Scan for the cell matching the given text and deliver its [X, Y] coordinate at center. 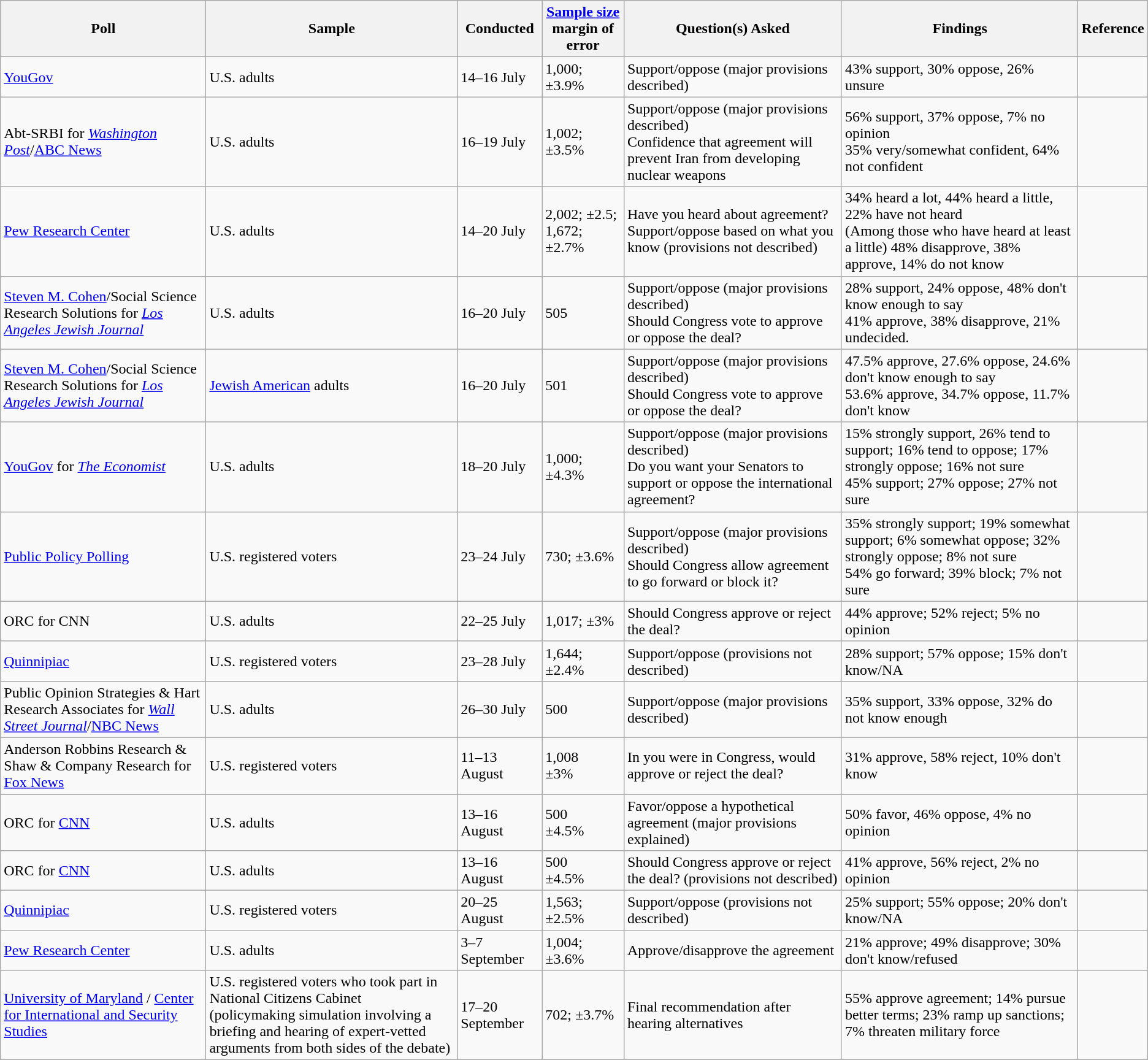
Have you heard about agreement?Support/oppose based on what you know (provisions not described) [732, 231]
18–20 July [500, 467]
500 [583, 709]
1,008±3% [583, 766]
Abt-SRBI for Washington Post/ABC News [103, 142]
505 [583, 313]
47.5% approve, 27.6% oppose, 24.6% don't know enough to say53.6% approve, 34.7% oppose, 11.7% don't know [960, 385]
Question(s) Asked [732, 29]
26–30 July [500, 709]
Public Policy Polling [103, 556]
Anderson Robbins Research & Shaw & Company Research for Fox News [103, 766]
Favor/oppose a hypothetical agreement (major provisions explained) [732, 822]
Approve/disapprove the agreement [732, 951]
YouGov for The Economist [103, 467]
16–19 July [500, 142]
15% strongly support, 26% tend to support; 16% tend to oppose; 17% strongly oppose; 16% not sure45% support; 27% oppose; 27% not sure [960, 467]
University of Maryland / Center for International and Security Studies [103, 1015]
Should Congress approve or reject the deal? [732, 621]
55% approve agreement; 14% pursue better terms; 23% ramp up sanctions; 7% threaten military force [960, 1015]
1,002; ±3.5% [583, 142]
14–16 July [500, 77]
23–28 July [500, 661]
14–20 July [500, 231]
22–25 July [500, 621]
Conducted [500, 29]
Support/oppose (major provisions described)Confidence that agreement will prevent Iran from developing nuclear weapons [732, 142]
501 [583, 385]
35% support, 33% oppose, 32% do not know enough [960, 709]
21% approve; 49% disapprove; 30% don't know/refused [960, 951]
2,002; ±2.5; 1,672; ±2.7% [583, 231]
34% heard a lot, 44% heard a little, 22% have not heard(Among those who have heard at least a little) 48% disapprove, 38% approve, 14% do not know [960, 231]
44% approve; 52% reject; 5% no opinion [960, 621]
43% support, 30% oppose, 26% unsure [960, 77]
1,004; ±3.6% [583, 951]
Findings [960, 29]
1,644; ±2.4% [583, 661]
28% support; 57% oppose; 15% don't know/NA [960, 661]
1,563; ±2.5% [583, 910]
50% favor, 46% oppose, 4% no opinion [960, 822]
1,000; ±3.9% [583, 77]
YouGov [103, 77]
25% support; 55% oppose; 20% don't know/NA [960, 910]
730; ±3.6% [583, 556]
Final recommendation after hearing alternatives [732, 1015]
35% strongly support; 19% somewhat support; 6% somewhat oppose; 32% strongly oppose; 8% not sure54% go forward; 39% block; 7% not sure [960, 556]
Support/oppose (major provisions described)Should Congress allow agreement to go forward or block it? [732, 556]
31% approve, 58% reject, 10% don't know [960, 766]
1,000; ±4.3% [583, 467]
Should Congress approve or reject the deal? (provisions not described) [732, 871]
Public Opinion Strategies & Hart Research Associates for Wall Street Journal/NBC News [103, 709]
Sample sizemargin of error [583, 29]
23–24 July [500, 556]
28% support, 24% oppose, 48% don't know enough to say41% approve, 38% disapprove, 21% undecided. [960, 313]
Poll [103, 29]
3–7 September [500, 951]
20–25 August [500, 910]
702; ±3.7% [583, 1015]
Sample [332, 29]
Support/oppose (major provisions described)Do you want your Senators to support or oppose the international agreement? [732, 467]
41% approve, 56% reject, 2% no opinion [960, 871]
Reference [1112, 29]
11–13 August [500, 766]
In you were in Congress, would approve or reject the deal? [732, 766]
Jewish American adults [332, 385]
1,017; ±3% [583, 621]
56% support, 37% oppose, 7% no opinion35% very/somewhat confident, 64% not confident [960, 142]
17–20 September [500, 1015]
